Detect which cell encompasses the target text, then output its (X, Y) center coordinate. 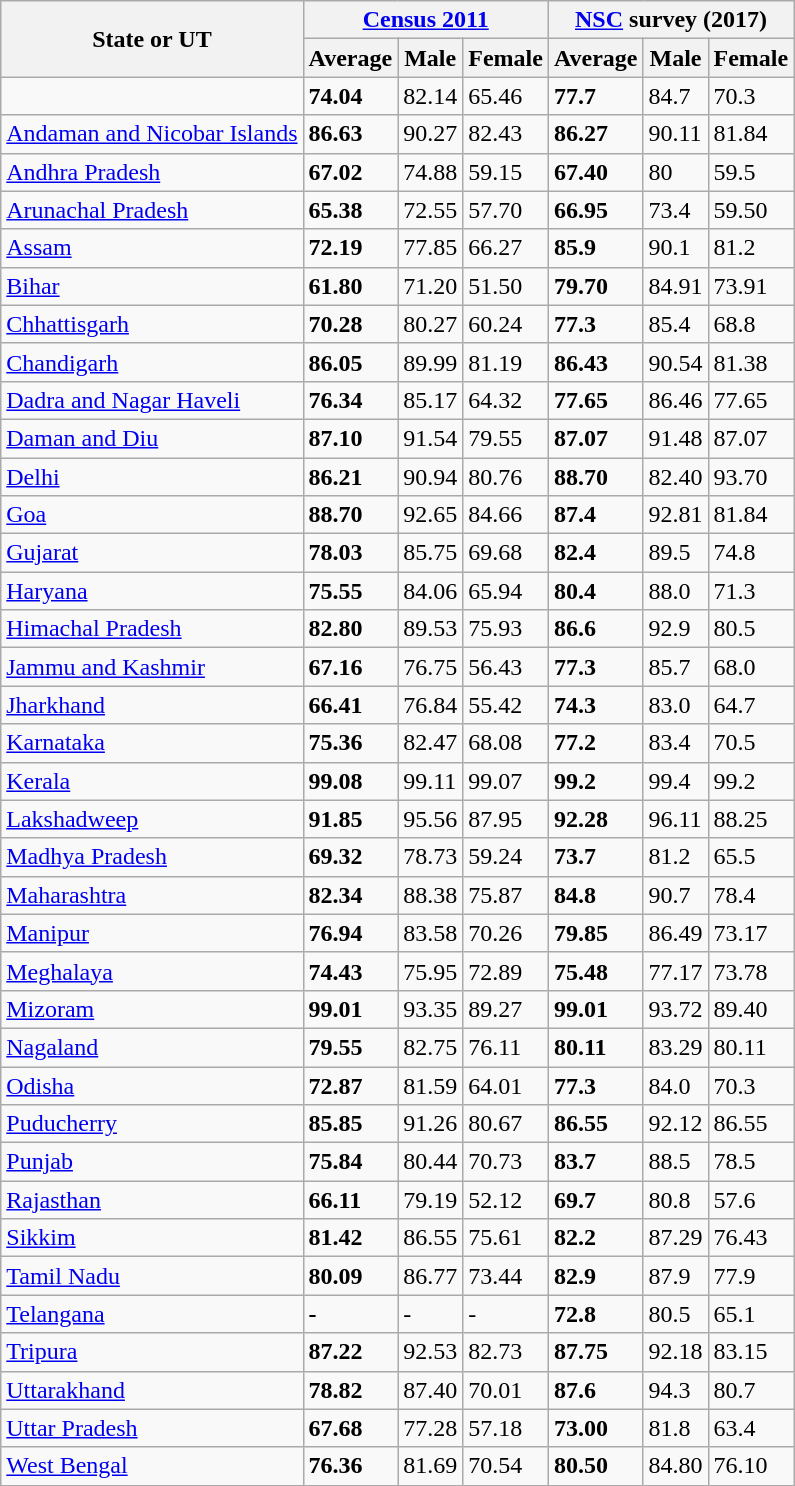
79.70 (596, 286)
78.82 (350, 1390)
82.2 (596, 1238)
75.93 (506, 629)
Haryana (152, 591)
99.4 (676, 781)
83.4 (676, 743)
Meghalaya (152, 971)
West Bengal (152, 1466)
NSC survey (2017) (670, 20)
72.55 (430, 210)
67.68 (350, 1428)
89.53 (430, 629)
Madhya Pradesh (152, 857)
59.15 (506, 172)
93.70 (751, 477)
89.40 (751, 1009)
80.4 (596, 591)
88.0 (676, 591)
Odisha (152, 1085)
73.7 (596, 857)
73.00 (596, 1428)
77.17 (676, 971)
Nagaland (152, 1047)
86.77 (430, 1276)
87.95 (506, 819)
99.11 (430, 781)
86.63 (350, 134)
70.01 (506, 1390)
92.81 (676, 515)
80.50 (596, 1466)
Arunachal Pradesh (152, 210)
85.85 (350, 1124)
79.19 (430, 1200)
90.11 (676, 134)
57.6 (751, 1200)
Assam (152, 248)
57.18 (506, 1428)
Goa (152, 515)
59.24 (506, 857)
86.43 (596, 362)
76.10 (751, 1466)
81.59 (430, 1085)
70.5 (751, 743)
84.80 (676, 1466)
Tamil Nadu (152, 1276)
75.61 (506, 1238)
66.11 (350, 1200)
Maharashtra (152, 895)
90.94 (430, 477)
73.17 (751, 933)
77.9 (751, 1276)
99.08 (350, 781)
57.70 (506, 210)
59.5 (751, 172)
93.72 (676, 1009)
74.88 (430, 172)
82.80 (350, 629)
90.27 (430, 134)
87.75 (596, 1352)
60.24 (506, 324)
82.75 (430, 1047)
72.89 (506, 971)
91.85 (350, 819)
80.09 (350, 1276)
78.4 (751, 895)
64.7 (751, 705)
Daman and Diu (152, 438)
76.11 (506, 1047)
Uttar Pradesh (152, 1428)
82.14 (430, 96)
87.40 (430, 1390)
90.1 (676, 248)
Mizoram (152, 1009)
73.44 (506, 1276)
92.9 (676, 629)
78.03 (350, 553)
66.41 (350, 705)
Karnataka (152, 743)
74.3 (596, 705)
80.44 (430, 1162)
Tripura (152, 1352)
85.9 (596, 248)
74.43 (350, 971)
81.38 (751, 362)
Jharkhand (152, 705)
74.8 (751, 553)
66.95 (596, 210)
74.04 (350, 96)
73.78 (751, 971)
Himachal Pradesh (152, 629)
Census 2011 (426, 20)
69.7 (596, 1200)
68.8 (751, 324)
83.15 (751, 1352)
66.27 (506, 248)
86.6 (596, 629)
94.3 (676, 1390)
61.80 (350, 286)
82.47 (430, 743)
70.73 (506, 1162)
99.07 (506, 781)
91.48 (676, 438)
88.5 (676, 1162)
88.38 (430, 895)
91.26 (430, 1124)
75.84 (350, 1162)
83.7 (596, 1162)
55.42 (506, 705)
73.4 (676, 210)
85.75 (430, 553)
83.29 (676, 1047)
68.08 (506, 743)
77.85 (430, 248)
68.0 (751, 667)
83.58 (430, 933)
64.32 (506, 400)
70.26 (506, 933)
Sikkim (152, 1238)
Kerala (152, 781)
70.54 (506, 1466)
89.5 (676, 553)
80.67 (506, 1124)
72.8 (596, 1314)
89.27 (506, 1009)
69.68 (506, 553)
Delhi (152, 477)
84.0 (676, 1085)
86.05 (350, 362)
65.5 (751, 857)
56.43 (506, 667)
82.40 (676, 477)
Rajasthan (152, 1200)
65.94 (506, 591)
51.50 (506, 286)
77.28 (430, 1428)
96.11 (676, 819)
82.34 (350, 895)
88.25 (751, 819)
Gujarat (152, 553)
87.9 (676, 1276)
92.18 (676, 1352)
84.91 (676, 286)
92.28 (596, 819)
65.46 (506, 96)
52.12 (506, 1200)
Chandigarh (152, 362)
75.48 (596, 971)
Telangana (152, 1314)
Lakshadweep (152, 819)
86.21 (350, 477)
67.16 (350, 667)
76.43 (751, 1238)
79.85 (596, 933)
83.0 (676, 705)
80.7 (751, 1390)
77.2 (596, 743)
75.87 (506, 895)
81.42 (350, 1238)
75.95 (430, 971)
82.9 (596, 1276)
State or UT (152, 39)
84.8 (596, 895)
82.4 (596, 553)
81.8 (676, 1428)
70.28 (350, 324)
82.73 (506, 1352)
Jammu and Kashmir (152, 667)
92.12 (676, 1124)
80 (676, 172)
71.20 (430, 286)
65.38 (350, 210)
90.7 (676, 895)
84.66 (506, 515)
84.7 (676, 96)
75.55 (350, 591)
92.53 (430, 1352)
81.19 (506, 362)
81.69 (430, 1466)
85.17 (430, 400)
84.06 (430, 591)
76.34 (350, 400)
Chhattisgarh (152, 324)
80.27 (430, 324)
92.65 (430, 515)
69.32 (350, 857)
87.22 (350, 1352)
78.5 (751, 1162)
86.27 (596, 134)
59.50 (751, 210)
86.49 (676, 933)
65.1 (751, 1314)
87.6 (596, 1390)
85.4 (676, 324)
Uttarakhand (152, 1390)
Manipur (152, 933)
63.4 (751, 1428)
76.75 (430, 667)
Andaman and Nicobar Islands (152, 134)
Dadra and Nagar Haveli (152, 400)
78.73 (430, 857)
90.54 (676, 362)
87.10 (350, 438)
77.7 (596, 96)
64.01 (506, 1085)
95.56 (430, 819)
87.29 (676, 1238)
Bihar (152, 286)
72.87 (350, 1085)
Puducherry (152, 1124)
85.7 (676, 667)
71.3 (751, 591)
87.4 (596, 515)
67.40 (596, 172)
93.35 (430, 1009)
67.02 (350, 172)
75.36 (350, 743)
80.76 (506, 477)
Andhra Pradesh (152, 172)
Punjab (152, 1162)
76.94 (350, 933)
86.46 (676, 400)
89.99 (430, 362)
91.54 (430, 438)
72.19 (350, 248)
73.91 (751, 286)
82.43 (506, 134)
76.84 (430, 705)
76.36 (350, 1466)
80.8 (676, 1200)
